Return the (X, Y) coordinate for the center point of the cell that contains the specified text.  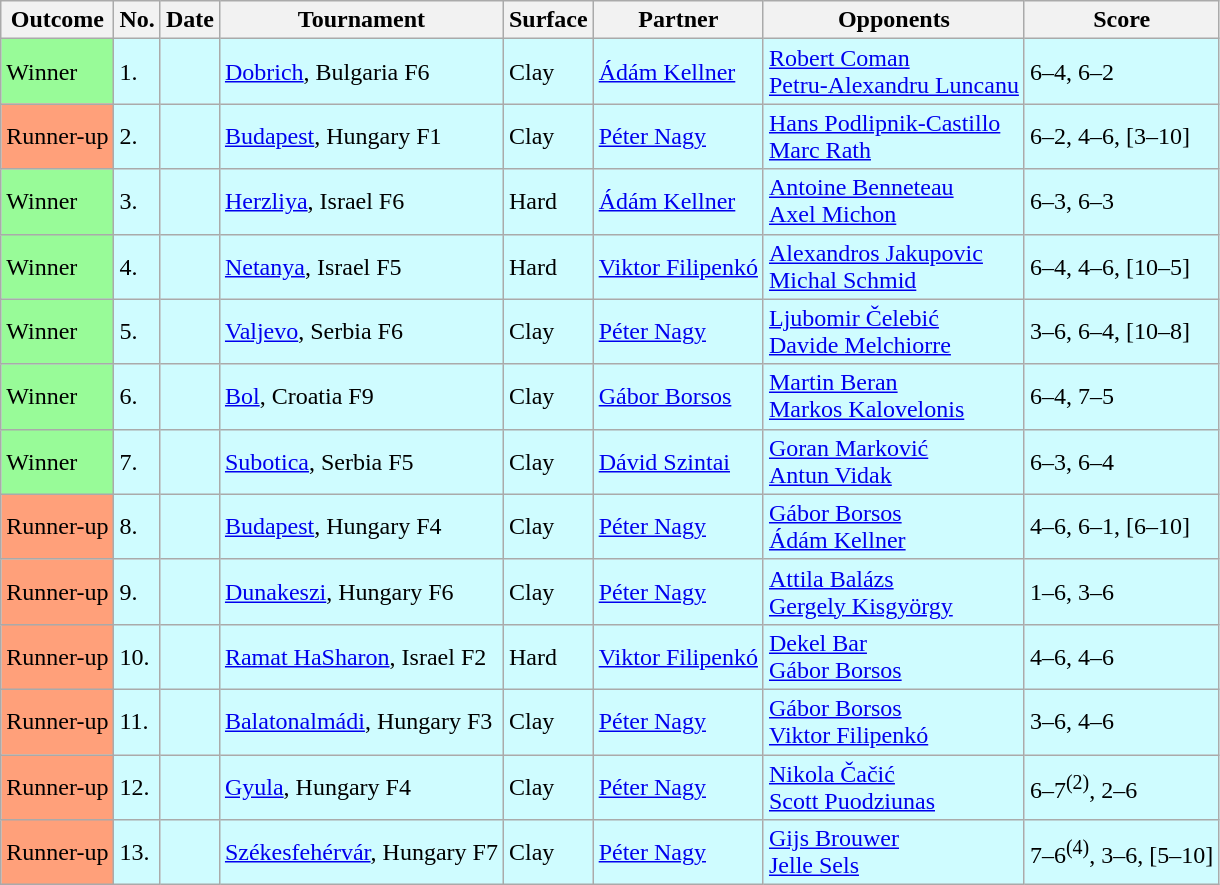
Subotica, Serbia F5 (361, 462)
3–6, 6–4, [10–8] (1121, 332)
Martin Beran Markos Kalovelonis (894, 396)
9. (137, 592)
Budapest, Hungary F4 (361, 526)
Gábor Borsos Ádám Kellner (894, 526)
2. (137, 136)
13. (137, 852)
Date (190, 20)
Dunakeszi, Hungary F6 (361, 592)
Dávid Szintai (678, 462)
Tournament (361, 20)
1–6, 3–6 (1121, 592)
12. (137, 786)
Székesfehérvár, Hungary F7 (361, 852)
Gyula, Hungary F4 (361, 786)
Score (1121, 20)
6–2, 4–6, [3–10] (1121, 136)
6–3, 6–3 (1121, 202)
7–6(4), 3–6, [5–10] (1121, 852)
6–7(2), 2–6 (1121, 786)
Dekel Bar Gábor Borsos (894, 656)
Alexandros Jakupovic Michal Schmid (894, 266)
Hans Podlipnik-Castillo Marc Rath (894, 136)
6–4, 6–2 (1121, 72)
Surface (548, 20)
Herzliya, Israel F6 (361, 202)
4–6, 4–6 (1121, 656)
11. (137, 722)
3–6, 4–6 (1121, 722)
Netanya, Israel F5 (361, 266)
4. (137, 266)
6–3, 6–4 (1121, 462)
Ljubomir Čelebić Davide Melchiorre (894, 332)
Dobrich, Bulgaria F6 (361, 72)
1. (137, 72)
8. (137, 526)
6. (137, 396)
Bol, Croatia F9 (361, 396)
4–6, 6–1, [6–10] (1121, 526)
Nikola Čačić Scott Puodziunas (894, 786)
Valjevo, Serbia F6 (361, 332)
Partner (678, 20)
No. (137, 20)
Ramat HaSharon, Israel F2 (361, 656)
6–4, 7–5 (1121, 396)
Opponents (894, 20)
Budapest, Hungary F1 (361, 136)
6–4, 4–6, [10–5] (1121, 266)
7. (137, 462)
Robert Coman Petru-Alexandru Luncanu (894, 72)
Outcome (58, 20)
Gábor Borsos Viktor Filipenkó (894, 722)
Goran Marković Antun Vidak (894, 462)
10. (137, 656)
Balatonalmádi, Hungary F3 (361, 722)
3. (137, 202)
Attila Balázs Gergely Kisgyörgy (894, 592)
5. (137, 332)
Gábor Borsos (678, 396)
Gijs Brouwer Jelle Sels (894, 852)
Antoine Benneteau Axel Michon (894, 202)
